Locate the cell with the specified text and output its (X, Y) center coordinate. 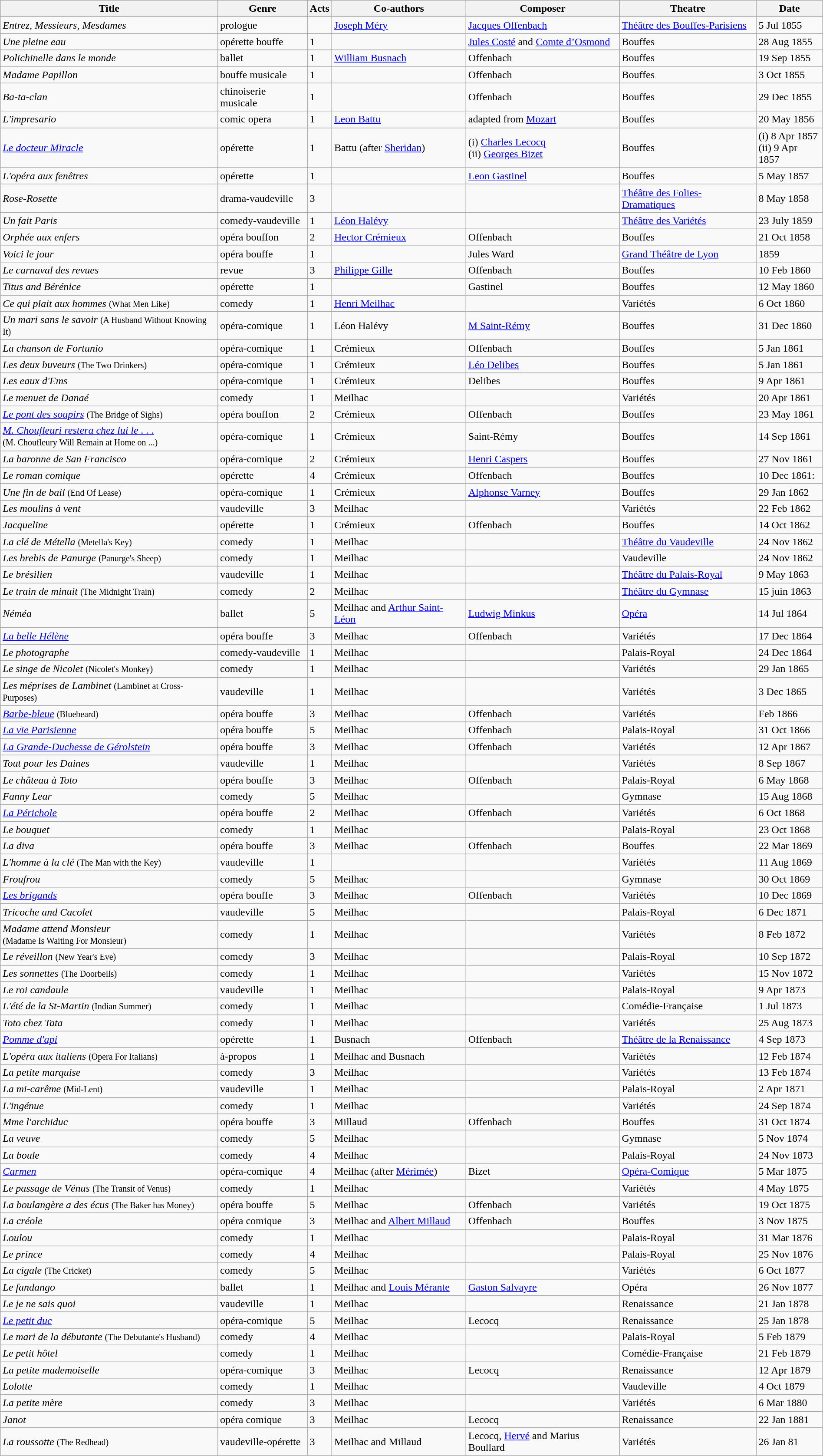
Meilhac (after Mérimée) (398, 1172)
19 Sep 1855 (789, 58)
Théâtre du Palais-Royal (688, 575)
Le menuet de Danaé (109, 398)
La clé de Métella (Metella's Key) (109, 541)
Froufrou (109, 879)
La boulangère a des écus (The Baker has Money) (109, 1205)
5 Feb 1879 (789, 1337)
24 Nov 1873 (789, 1155)
L'été de la St-Martin (Indian Summer) (109, 1006)
12 Apr 1867 (789, 747)
Le je ne sais quoi (109, 1304)
Joseph Méry (398, 25)
Feb 1866 (789, 714)
22 Jan 1881 (789, 1420)
31 Mar 1876 (789, 1238)
Le fandango (109, 1287)
Saint-Rémy (543, 437)
La chanson de Fortunio (109, 348)
La boule (109, 1155)
21 Feb 1879 (789, 1353)
Ba-ta-clan (109, 97)
6 Oct 1868 (789, 813)
Barbe-bleue (Bluebeard) (109, 714)
20 Apr 1861 (789, 398)
vaudeville-opérette (263, 1442)
Orphée aux enfers (109, 237)
Une fin de bail (End Of Lease) (109, 492)
Le train de minuit (The Midnight Train) (109, 591)
M. Choufleuri restera chez lui le . . . (M. Choufleury Will Remain at Home on ...) (109, 437)
17 Dec 1864 (789, 636)
8 May 1858 (789, 198)
9 Apr 1873 (789, 990)
La baronne de San Francisco (109, 459)
Le petit duc (109, 1320)
10 Sep 1872 (789, 957)
5 Jul 1855 (789, 25)
12 Apr 1879 (789, 1370)
15 Nov 1872 (789, 973)
Tricoche and Cacolet (109, 912)
L'opéra aux fenêtres (109, 176)
31 Dec 1860 (789, 326)
Jacqueline (109, 525)
5 Nov 1874 (789, 1139)
Lolotte (109, 1387)
Date (789, 9)
Les sonnettes (The Doorbells) (109, 973)
Théâtre du Gymnase (688, 591)
Le passage de Vénus (The Transit of Venus) (109, 1188)
Une pleine eau (109, 42)
Gaston Salvayre (543, 1287)
Théâtre des Bouffes-Parisiens (688, 25)
Loulou (109, 1238)
Ludwig Minkus (543, 614)
6 Mar 1880 (789, 1403)
Les brebis de Panurge (Panurge's Sheep) (109, 558)
Battu (after Sheridan) (398, 148)
Néméa (109, 614)
Le carnaval des revues (109, 270)
prologue (263, 25)
La petite mademoiselle (109, 1370)
5 May 1857 (789, 176)
3 Nov 1875 (789, 1221)
21 Jan 1878 (789, 1304)
Toto chez Tata (109, 1023)
La petite mère (109, 1403)
L'opéra aux italiens (Opera For Italians) (109, 1056)
21 Oct 1858 (789, 237)
11 Aug 1869 (789, 863)
29 Jan 1862 (789, 492)
26 Nov 1877 (789, 1287)
13 Feb 1874 (789, 1072)
Titus and Bérénice (109, 287)
adapted from Mozart (543, 119)
drama-vaudeville (263, 198)
Fanny Lear (109, 796)
4 Sep 1873 (789, 1039)
Gastinel (543, 287)
Voici le jour (109, 254)
10 Dec 1869 (789, 896)
3 Oct 1855 (789, 75)
Léo Delibes (543, 365)
Les deux buveurs (The Two Drinkers) (109, 365)
Tout pour les Daines (109, 763)
Grand Théâtre de Lyon (688, 254)
31 Oct 1874 (789, 1122)
10 Dec 1861: (789, 475)
Mme l'archiduc (109, 1122)
à-propos (263, 1056)
M Saint-Rémy (543, 326)
23 Oct 1868 (789, 830)
Millaud (398, 1122)
Ce qui plait aux hommes (What Men Like) (109, 303)
L'homme à la clé (The Man with the Key) (109, 863)
6 Oct 1860 (789, 303)
La Grande-Duchesse de Gérolstein (109, 747)
8 Sep 1867 (789, 763)
Title (109, 9)
Polichinelle dans le monde (109, 58)
25 Aug 1873 (789, 1023)
La petite marquise (109, 1072)
Pomme d'api (109, 1039)
Carmen (109, 1172)
Jules Ward (543, 254)
Leon Gastinel (543, 176)
Meilhac and Albert Millaud (398, 1221)
Meilhac and Millaud (398, 1442)
Delibes (543, 381)
Les méprises de Lambinet (Lambinet at Cross-Purposes) (109, 691)
opérette bouffe (263, 42)
Bizet (543, 1172)
14 Jul 1864 (789, 614)
Lecocq, Hervé and Marius Boullard (543, 1442)
4 Oct 1879 (789, 1387)
10 Feb 1860 (789, 270)
22 Mar 1869 (789, 846)
La créole (109, 1221)
La diva (109, 846)
22 Feb 1862 (789, 508)
Leon Battu (398, 119)
Le docteur Miracle (109, 148)
Composer (543, 9)
Rose-Rosette (109, 198)
Philippe Gille (398, 270)
La vie Parisienne (109, 730)
Les moulins à vent (109, 508)
1 Jul 1873 (789, 1006)
Le singe de Nicolet (Nicolet's Monkey) (109, 669)
Le photographe (109, 652)
Jacques Offenbach (543, 25)
Théâtre du Vaudeville (688, 541)
L'impresario (109, 119)
Jules Costé and Comte d’Osmond (543, 42)
25 Jan 1878 (789, 1320)
Meilhac and Busnach (398, 1056)
La veuve (109, 1139)
Les brigands (109, 896)
12 Feb 1874 (789, 1056)
La mi-carême (Mid-Lent) (109, 1089)
Henri Caspers (543, 459)
9 Apr 1861 (789, 381)
Le pont des soupirs (The Bridge of Sighs) (109, 414)
6 Dec 1871 (789, 912)
Acts (319, 9)
30 Oct 1869 (789, 879)
15 juin 1863 (789, 591)
Alphonse Varney (543, 492)
Hector Crémieux (398, 237)
1859 (789, 254)
La cigale (The Cricket) (109, 1271)
Un mari sans le savoir (A Husband Without Knowing It) (109, 326)
23 July 1859 (789, 221)
William Busnach (398, 58)
Le prince (109, 1254)
27 Nov 1861 (789, 459)
revue (263, 270)
Théâtre des Folies-Dramatiques (688, 198)
Le bouquet (109, 830)
9 May 1863 (789, 575)
Le roman comique (109, 475)
L'ingénue (109, 1106)
24 Sep 1874 (789, 1106)
Théâtre des Variétés (688, 221)
(i) Charles Lecocq(ii) Georges Bizet (543, 148)
19 Oct 1875 (789, 1205)
bouffe musicale (263, 75)
26 Jan 81 (789, 1442)
12 May 1860 (789, 287)
15 Aug 1868 (789, 796)
Le petit hôtel (109, 1353)
28 Aug 1855 (789, 42)
23 May 1861 (789, 414)
Henri Meilhac (398, 303)
La roussotte (The Redhead) (109, 1442)
Le roi candaule (109, 990)
5 Mar 1875 (789, 1172)
2 Apr 1871 (789, 1089)
La Périchole (109, 813)
Meilhac and Arthur Saint-Léon (398, 614)
Busnach (398, 1039)
Madame attend Monsieur(Madame Is Waiting For Monsieur) (109, 934)
25 Nov 1876 (789, 1254)
comic opera (263, 119)
14 Oct 1862 (789, 525)
Co-authors (398, 9)
Les eaux d'Ems (109, 381)
Un fait Paris (109, 221)
6 Oct 1877 (789, 1271)
20 May 1856 (789, 119)
6 May 1868 (789, 780)
Le brésilien (109, 575)
29 Jan 1865 (789, 669)
Janot (109, 1420)
8 Feb 1872 (789, 934)
Entrez, Messieurs, Mesdames (109, 25)
4 May 1875 (789, 1188)
14 Sep 1861 (789, 437)
Theatre (688, 9)
Le mari de la débutante (The Debutante's Husband) (109, 1337)
Le réveillon (New Year's Eve) (109, 957)
31 Oct 1866 (789, 730)
Le château à Toto (109, 780)
Opéra-Comique (688, 1172)
Madame Papillon (109, 75)
3 Dec 1865 (789, 691)
Meilhac and Louis Mérante (398, 1287)
La belle Hélène (109, 636)
Genre (263, 9)
29 Dec 1855 (789, 97)
chinoiserie musicale (263, 97)
(i) 8 Apr 1857(ii) 9 Apr 1857 (789, 148)
24 Dec 1864 (789, 652)
Théâtre de la Renaissance (688, 1039)
